Find where the given text appears and provide that cell's center as [x, y] coordinate. 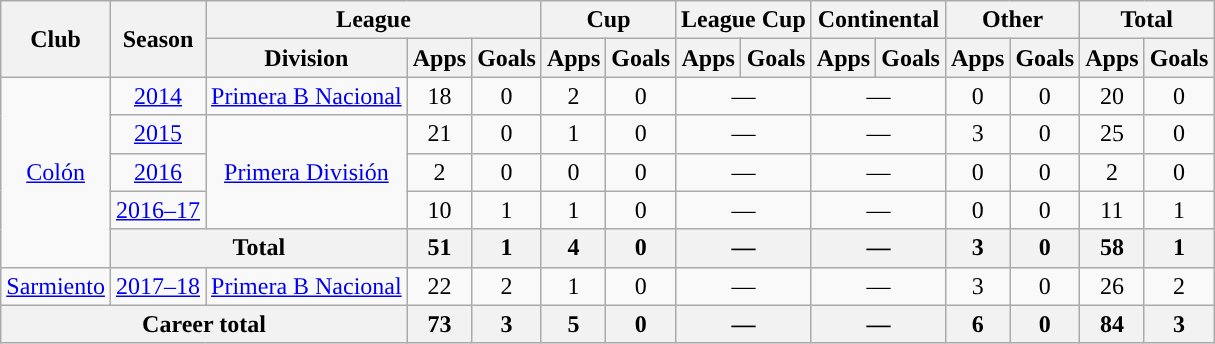
Other [1012, 20]
2016 [158, 172]
2017–18 [158, 286]
25 [1112, 134]
6 [977, 324]
11 [1112, 210]
2016–17 [158, 210]
22 [439, 286]
Career total [204, 324]
League [374, 20]
73 [439, 324]
84 [1112, 324]
League Cup [744, 20]
Colón [56, 172]
18 [439, 96]
10 [439, 210]
20 [1112, 96]
58 [1112, 248]
2015 [158, 134]
21 [439, 134]
Division [307, 58]
2014 [158, 96]
51 [439, 248]
Primera División [307, 172]
Cup [608, 20]
26 [1112, 286]
Continental [878, 20]
4 [573, 248]
5 [573, 324]
Club [56, 39]
Season [158, 39]
Sarmiento [56, 286]
